Determine the (X, Y) coordinate at the center of the cell enclosing the given text.  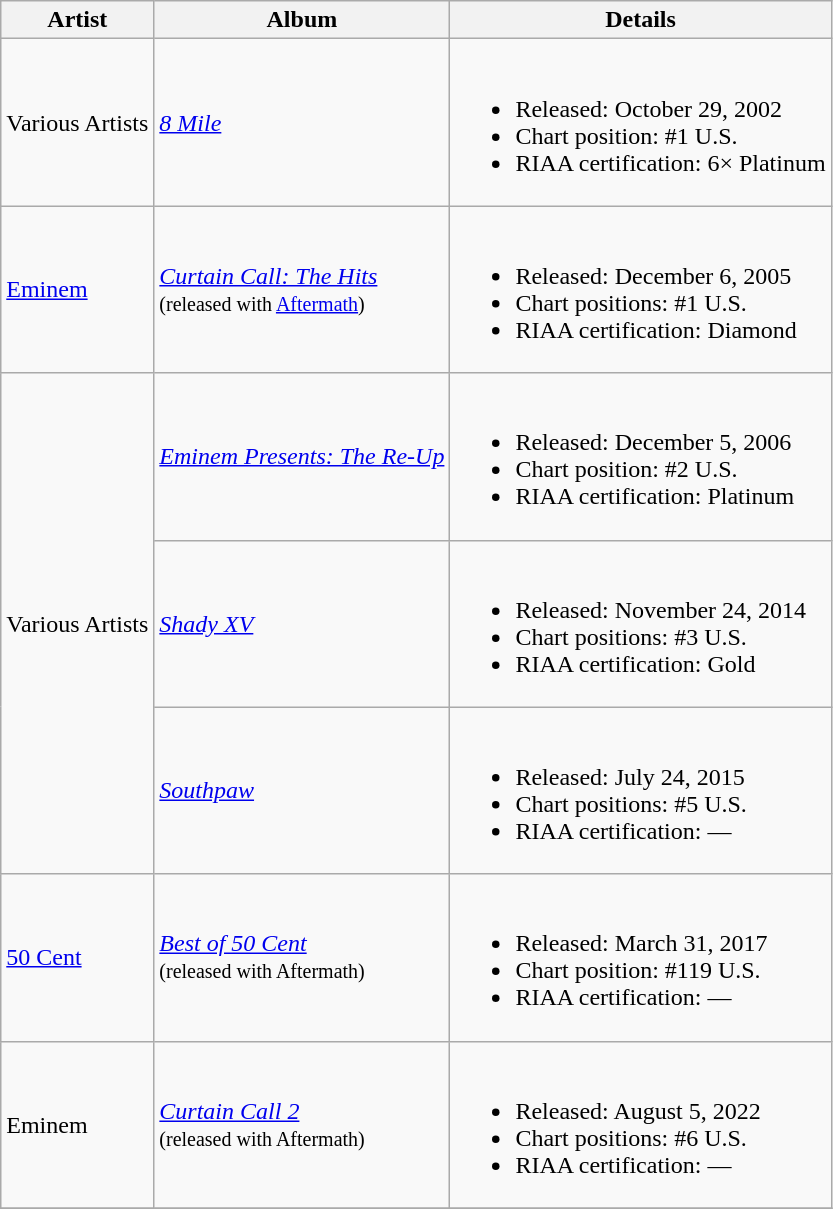
8 Mile (302, 122)
Artist (78, 20)
Released: August 5, 2022Chart positions: #6 U.S.RIAA certification: — (640, 1124)
Shady XV (302, 624)
Released: March 31, 2017Chart position: #119 U.S.RIAA certification: — (640, 958)
Released: November 24, 2014Chart positions: #3 U.S.RIAA certification: Gold (640, 624)
Eminem Presents: The Re-Up (302, 456)
Album (302, 20)
Southpaw (302, 790)
Details (640, 20)
Best of 50 Cent(released with Aftermath) (302, 958)
Curtain Call 2(released with Aftermath) (302, 1124)
50 Cent (78, 958)
Curtain Call: The Hits(released with Aftermath) (302, 290)
Released: October 29, 2002Chart position: #1 U.S.RIAA certification: 6× Platinum (640, 122)
Released: July 24, 2015Chart positions: #5 U.S.RIAA certification: — (640, 790)
Released: December 5, 2006Chart position: #2 U.S.RIAA certification: Platinum (640, 456)
Released: December 6, 2005Chart positions: #1 U.S.RIAA certification: Diamond (640, 290)
